For the text-containing cell, return its midpoint in [X, Y] coordinate format. 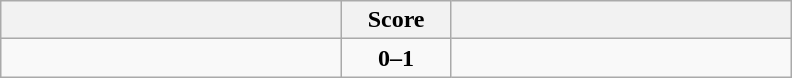
Score [396, 20]
0–1 [396, 58]
